Pinpoint the cell where the given text exists, returning its [X, Y] midpoint coordinate. 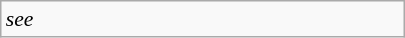
see [203, 19]
